Locate the cell with the specified text and output its (X, Y) center coordinate. 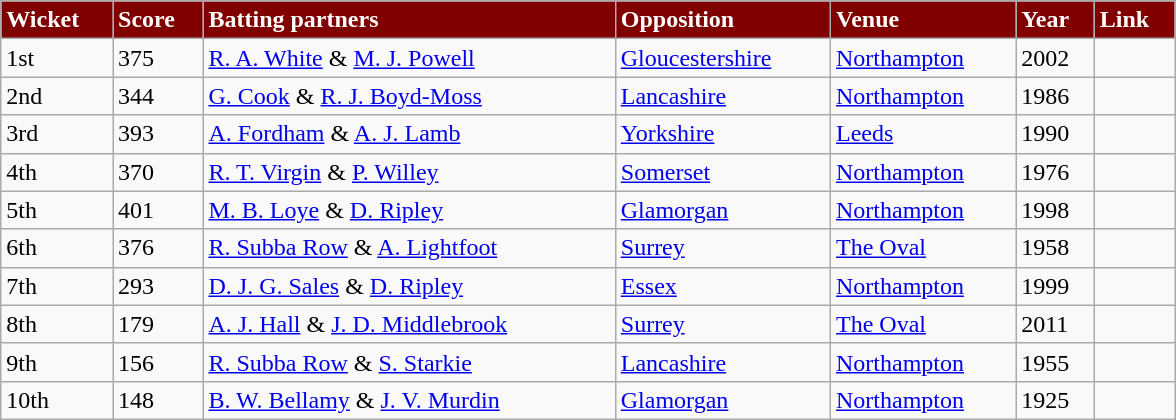
Gloucestershire (722, 58)
9th (57, 362)
370 (157, 172)
156 (157, 362)
1925 (1056, 400)
Venue (922, 20)
2011 (1056, 324)
148 (157, 400)
2002 (1056, 58)
5th (57, 210)
G. Cook & R. J. Boyd-Moss (409, 96)
R. A. White & M. J. Powell (409, 58)
344 (157, 96)
1958 (1056, 248)
376 (157, 248)
Opposition (722, 20)
A. J. Hall & J. D. Middlebrook (409, 324)
1998 (1056, 210)
R. Subba Row & S. Starkie (409, 362)
Wicket (57, 20)
Batting partners (409, 20)
Somerset (722, 172)
A. Fordham & A. J. Lamb (409, 134)
10th (57, 400)
Leeds (922, 134)
179 (157, 324)
M. B. Loye & D. Ripley (409, 210)
2nd (57, 96)
Yorkshire (722, 134)
1955 (1056, 362)
1986 (1056, 96)
375 (157, 58)
4th (57, 172)
8th (57, 324)
Essex (722, 286)
1999 (1056, 286)
293 (157, 286)
7th (57, 286)
3rd (57, 134)
6th (57, 248)
R. T. Virgin & P. Willey (409, 172)
R. Subba Row & A. Lightfoot (409, 248)
D. J. G. Sales & D. Ripley (409, 286)
Link (1134, 20)
1990 (1056, 134)
1st (57, 58)
B. W. Bellamy & J. V. Murdin (409, 400)
Score (157, 20)
Year (1056, 20)
393 (157, 134)
1976 (1056, 172)
401 (157, 210)
